Extract the (X, Y) coordinate from the center of the cell holding the provided text.  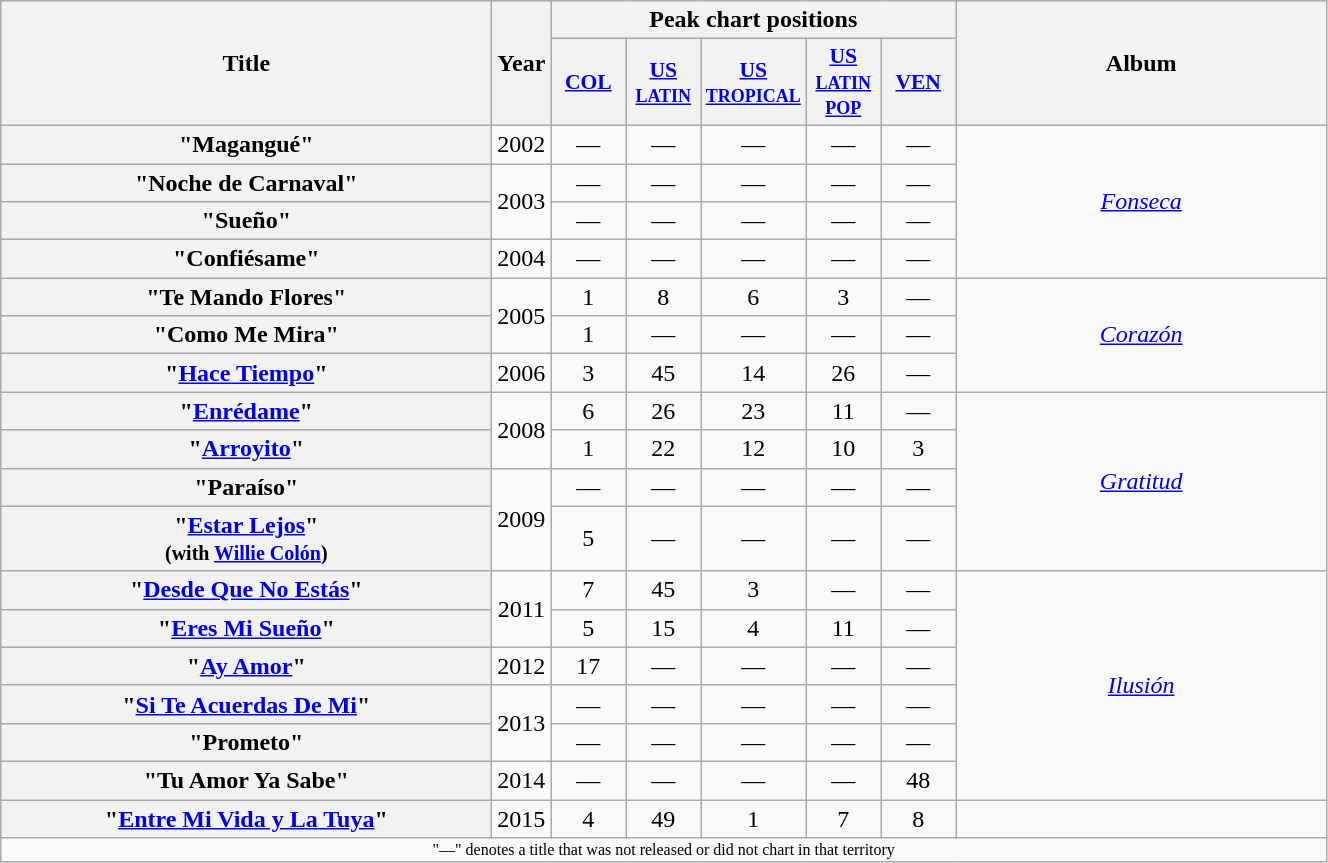
2002 (522, 144)
"Entre Mi Vida y La Tuya" (246, 819)
US TROPICAL (754, 82)
"Arroyito" (246, 449)
2004 (522, 259)
"Sueño" (246, 221)
22 (664, 449)
"Paraíso" (246, 487)
17 (588, 666)
"Te Mando Flores" (246, 297)
Title (246, 64)
"Prometo" (246, 742)
VEN (918, 82)
Gratitud (1142, 482)
15 (664, 628)
COL (588, 82)
2003 (522, 202)
"Noche de Carnaval" (246, 183)
2011 (522, 609)
"Tu Amor Ya Sabe" (246, 780)
2009 (522, 520)
23 (754, 411)
"Enrédame" (246, 411)
"Como Me Mira" (246, 335)
"Ay Amor" (246, 666)
2013 (522, 723)
2014 (522, 780)
"Magangué" (246, 144)
"Desde Que No Estás" (246, 590)
2012 (522, 666)
Peak chart positions (754, 20)
2015 (522, 819)
Corazón (1142, 335)
14 (754, 373)
Year (522, 64)
"Hace Tiempo" (246, 373)
Fonseca (1142, 201)
2006 (522, 373)
US LATINPOP (844, 82)
10 (844, 449)
49 (664, 819)
"Confiésame" (246, 259)
2005 (522, 316)
48 (918, 780)
Album (1142, 64)
US LATIN (664, 82)
Ilusión (1142, 685)
2008 (522, 430)
"Estar Lejos" (with Willie Colón) (246, 538)
"—" denotes a title that was not released or did not chart in that territory (664, 850)
"Eres Mi Sueño" (246, 628)
"Si Te Acuerdas De Mi" (246, 704)
12 (754, 449)
